Return [X, Y] of the center of cell containing provided text 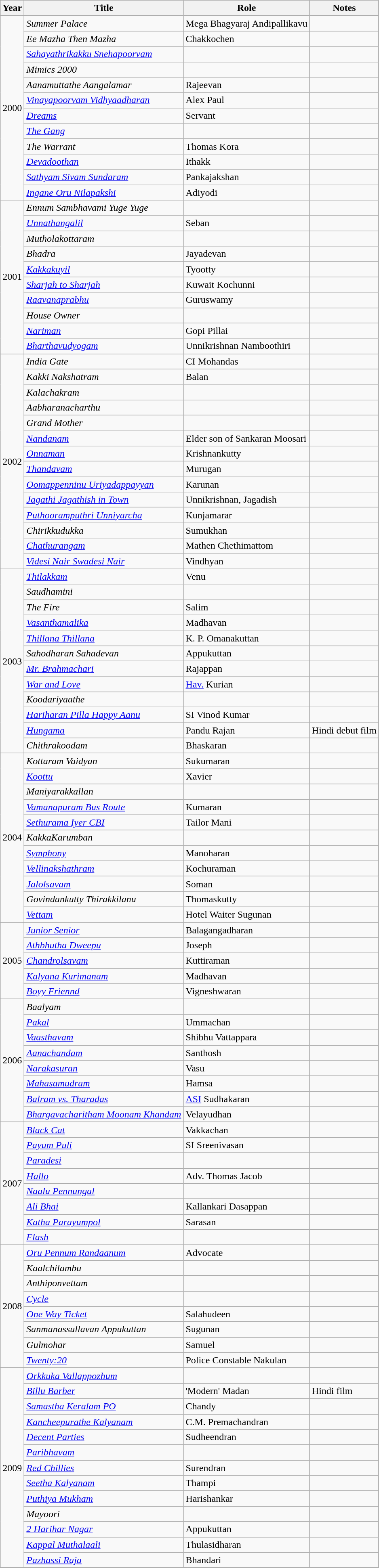
Unnikrishnan Namboothiri [246, 346]
Karunan [246, 484]
Aanachandam [104, 1053]
Kappal Muthalaali [104, 1545]
Chandy [246, 1406]
2001 [12, 277]
Chathurangam [104, 546]
Hallo [104, 1176]
Gopi Pillai [246, 331]
Summer Palace [104, 23]
Red Chillies [104, 1468]
Samuel [246, 1345]
Krishnankutty [246, 454]
Alex Paul [246, 100]
KakkaKarumban [104, 838]
Title [104, 8]
House Owner [104, 315]
Kunjamarar [246, 515]
Boyy Friennd [104, 992]
Surendran [246, 1468]
Jagathi Jagathish in Town [104, 500]
Vindhyan [246, 561]
Thomaskutty [246, 899]
The Gang [104, 131]
2002 [12, 461]
Anthiponvettam [104, 1283]
Hindi debut film [344, 730]
Chithrakoodam [104, 746]
Sharjah to Sharjah [104, 285]
Ali Bhai [104, 1207]
Salahudeen [246, 1314]
Billu Barber [104, 1391]
2005 [12, 960]
K. P. Omanakuttan [246, 638]
Aabharanacharthu [104, 407]
Devadoothan [104, 161]
Pakal [104, 1022]
Thampi [246, 1483]
Salim [246, 607]
Vellinakshathram [104, 868]
Katha Parayumpol [104, 1222]
Govindankutty Thirakkilanu [104, 899]
Soman [246, 884]
Sahodharan Sahadevan [104, 653]
Junior Senior [104, 930]
Velayudhan [246, 1114]
Paribhavam [104, 1453]
Ennum Sambhavami Yuge Yuge [104, 208]
Bhandari [246, 1560]
Sanmanassullavan Appukuttan [104, 1329]
'Modern' Madan [246, 1391]
Mutholakottaram [104, 239]
The Warrant [104, 146]
India Gate [104, 361]
Bhaskaran [246, 746]
Bhadra [104, 254]
Saudhamini [104, 592]
Vamanapuram Bus Route [104, 807]
Rajappan [246, 669]
Thulasidharan [246, 1545]
Hav. Kurian [246, 684]
Pankajakshan [246, 177]
Black Cat [104, 1130]
2006 [12, 1061]
Sumukhan [246, 530]
Hotel Waiter Sugunan [246, 914]
2003 [12, 661]
Mathen Chethimattom [246, 546]
Oomappenninu Uriyadappayyan [104, 484]
Baalyam [104, 1007]
Jalolsavam [104, 884]
Unnikrishnan, Jagadish [246, 500]
2007 [12, 1183]
Seban [246, 223]
Athbhutha Dweepu [104, 945]
Murugan [246, 469]
2 Harihar Nagar [104, 1529]
Naalu Pennungal [104, 1191]
Thomas Kora [246, 146]
Koottu [104, 776]
One Way Ticket [104, 1314]
Sarasan [246, 1222]
Police Constable Nakulan [246, 1360]
Mahasamudram [104, 1084]
Kalachakram [104, 392]
Narakasuran [104, 1068]
Adv. Thomas Jacob [246, 1176]
The Fire [104, 607]
Balan [246, 377]
Rajeevan [246, 85]
Kalyana Kurimanam [104, 976]
Hungama [104, 730]
Hamsa [246, 1084]
Notes [344, 8]
2004 [12, 838]
Year [12, 8]
Thandavam [104, 469]
Pazhassi Raja [104, 1560]
Payum Puli [104, 1145]
Kumaran [246, 807]
Mr. Brahmachari [104, 669]
Guruswamy [246, 300]
Raavanaprabhu [104, 300]
Jayadevan [246, 254]
Kallankari Dasappan [246, 1207]
Maniyarakkallan [104, 792]
Aanamuttathe Aangalamar [104, 85]
Role [246, 8]
Kakkakuyil [104, 269]
Seetha Kalyanam [104, 1483]
CI Mohandas [246, 361]
Onnaman [104, 454]
Twenty:20 [104, 1360]
Sahayathrikakku Snehapoorvam [104, 54]
Servant [246, 115]
Manoharan [246, 853]
Kancheepurathe Kalyanam [104, 1421]
Elder son of Sankaran Moosari [246, 438]
Koodariyaathe [104, 700]
Chirikkudukka [104, 530]
Joseph [246, 945]
Oru Pennum Randaanum [104, 1253]
Kuttiraman [246, 961]
Samastha Keralam PO [104, 1406]
Vigneshwaran [246, 992]
Kakki Nakshatram [104, 377]
Balagangadharan [246, 930]
Kottaram Vaidyan [104, 761]
Tailor Mani [246, 822]
Venu [246, 576]
Sudheendran [246, 1437]
Ingane Oru Nilapakshi [104, 193]
Videsi Nair Swadesi Nair [104, 561]
SI Sreenivasan [246, 1145]
Vakkachan [246, 1130]
Sethurama Iyer CBI [104, 822]
Nandanam [104, 438]
Bharthavudyogam [104, 346]
Harishankar [246, 1499]
Chandrolsavam [104, 961]
War and Love [104, 684]
Kaalchilambu [104, 1268]
Ithakk [246, 161]
2008 [12, 1306]
Pandu Rajan [246, 730]
Vinayapoorvam Vidhyaadharan [104, 100]
Puthooramputhri Unniyarcha [104, 515]
Vettam [104, 914]
Decent Parties [104, 1437]
Paradesi [104, 1160]
Thilakkam [104, 576]
2009 [12, 1468]
Tyootty [246, 269]
Hindi film [344, 1391]
Nariman [104, 331]
Ummachan [246, 1022]
Thillana Thillana [104, 638]
Flash [104, 1237]
Dreams [104, 115]
Kuwait Kochunni [246, 285]
Xavier [246, 776]
Sathyam Sivam Sundaram [104, 177]
Orkkuka Vallappozhum [104, 1375]
Kochuraman [246, 868]
Vasu [246, 1068]
Balram vs. Tharadas [104, 1099]
ASI Sudhakaran [246, 1099]
Puthiya Mukham [104, 1499]
Hariharan Pilla Happy Aanu [104, 715]
Bhargavacharitham Moonam Khandam [104, 1114]
Cycle [104, 1299]
Gulmohar [104, 1345]
2000 [12, 108]
Ee Mazha Then Mazha [104, 39]
Mega Bhagyaraj Andipallikavu [246, 23]
Advocate [246, 1253]
Sukumaran [246, 761]
Unnathangalil [104, 223]
Adiyodi [246, 193]
Grand Mother [104, 423]
Mimics 2000 [104, 69]
Shibhu Vattappara [246, 1038]
C.M. Premachandran [246, 1421]
Vaasthavam [104, 1038]
Chakkochen [246, 39]
Vasanthamalika [104, 623]
Symphony [104, 853]
SI Vinod Kumar [246, 715]
Sugunan [246, 1329]
Santhosh [246, 1053]
Mayoori [104, 1514]
